Provide the [x, y] coordinate of the cell's center where the given text is located.  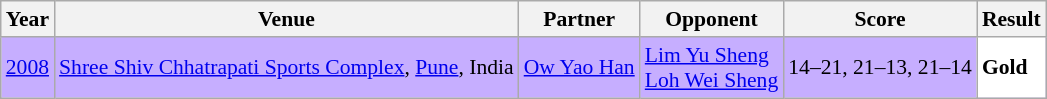
Ow Yao Han [580, 68]
Venue [286, 19]
Opponent [712, 19]
Year [28, 19]
Result [1012, 19]
2008 [28, 68]
Partner [580, 19]
Score [880, 19]
14–21, 21–13, 21–14 [880, 68]
Gold [1012, 68]
Lim Yu Sheng Loh Wei Sheng [712, 68]
Shree Shiv Chhatrapati Sports Complex, Pune, India [286, 68]
